Scan for the cell matching the given text and deliver its (X, Y) coordinate at center. 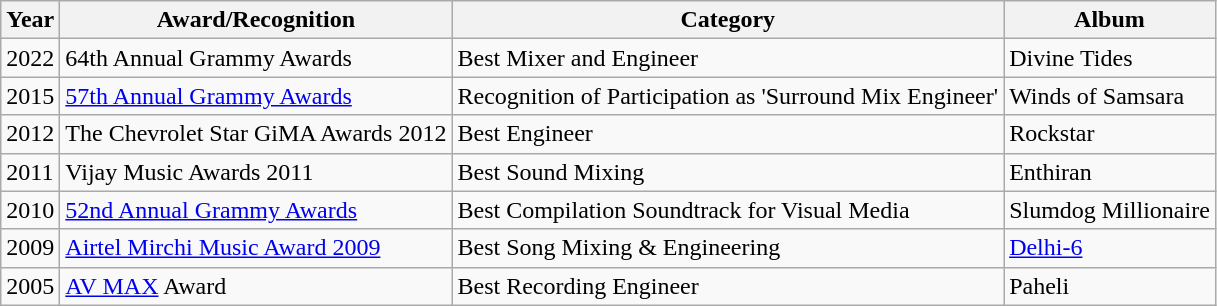
Vijay Music Awards 2011 (256, 172)
Year (30, 20)
2009 (30, 248)
Best Engineer (728, 134)
Recognition of Participation as 'Surround Mix Engineer' (728, 96)
Best Sound Mixing (728, 172)
2022 (30, 58)
2015 (30, 96)
2012 (30, 134)
Divine Tides (1110, 58)
2010 (30, 210)
Best Mixer and Engineer (728, 58)
64th Annual Grammy Awards (256, 58)
Rockstar (1110, 134)
Delhi-6 (1110, 248)
The Chevrolet Star GiMA Awards 2012 (256, 134)
Airtel Mirchi Music Award 2009 (256, 248)
Album (1110, 20)
Winds of Samsara (1110, 96)
Best Compilation Soundtrack for Visual Media (728, 210)
Paheli (1110, 286)
2011 (30, 172)
Slumdog Millionaire (1110, 210)
Award/Recognition (256, 20)
52nd Annual Grammy Awards (256, 210)
57th Annual Grammy Awards (256, 96)
Category (728, 20)
Enthiran (1110, 172)
Best Song Mixing & Engineering (728, 248)
Best Recording Engineer (728, 286)
2005 (30, 286)
AV MAX Award (256, 286)
